Provide the (X, Y) coordinate of the cell's center where the given text is located.  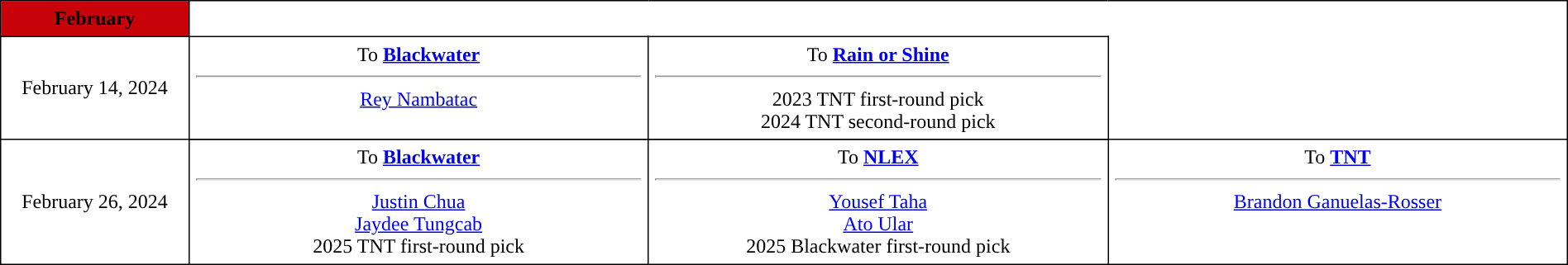
To Rain or Shine2023 TNT first-round pick2024 TNT second-round pick (878, 88)
To TNTBrandon Ganuelas-Rosser (1338, 202)
February (95, 19)
To NLEXYousef TahaAto Ular2025 Blackwater first-round pick (878, 202)
February 26, 2024 (95, 202)
To BlackwaterJustin ChuaJaydee Tungcab2025 TNT first-round pick (418, 202)
To BlackwaterRey Nambatac (418, 88)
February 14, 2024 (95, 88)
